Locate the cell with the specified text and output its (x, y) center coordinate. 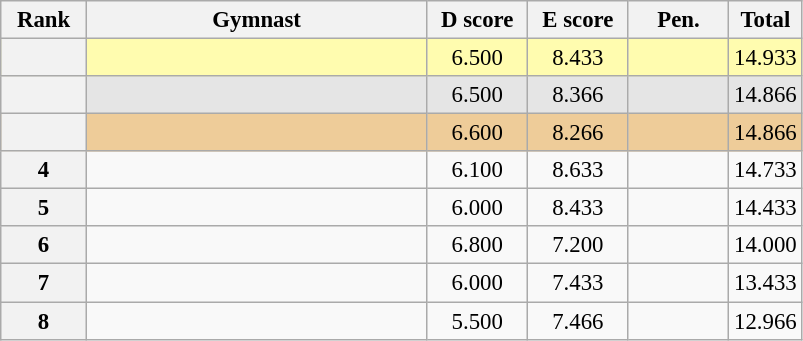
6.100 (478, 170)
8.633 (578, 170)
13.433 (766, 283)
E score (578, 20)
7.200 (578, 245)
6.600 (478, 133)
8.366 (578, 95)
7 (44, 283)
12.966 (766, 321)
14.000 (766, 245)
8.266 (578, 133)
14.933 (766, 58)
5 (44, 208)
Rank (44, 20)
Pen. (678, 20)
7.433 (578, 283)
Total (766, 20)
14.433 (766, 208)
6.800 (478, 245)
14.733 (766, 170)
8 (44, 321)
5.500 (478, 321)
Gymnast (256, 20)
7.466 (578, 321)
6 (44, 245)
4 (44, 170)
D score (478, 20)
